From the cell containing the given text, extract its center point as [X, Y] coordinate. 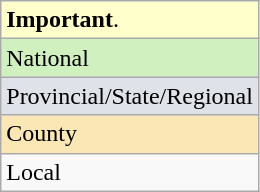
Provincial/State/Regional [130, 96]
Important. [130, 20]
Local [130, 172]
National [130, 58]
County [130, 134]
